Capture the cell that displays the provided text and extract its (X, Y) central coordinate. 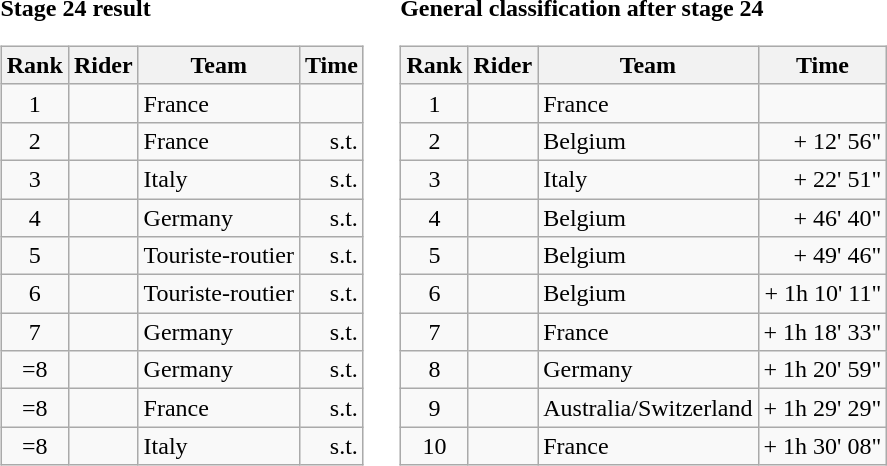
+ 1h 10' 11" (822, 294)
10 (434, 446)
+ 1h 30' 08" (822, 446)
+ 1h 29' 29" (822, 408)
+ 46' 40" (822, 217)
+ 22' 51" (822, 179)
+ 12' 56" (822, 141)
8 (434, 370)
+ 1h 18' 33" (822, 332)
Australia/Switzerland (648, 408)
+ 49' 46" (822, 256)
9 (434, 408)
+ 1h 20' 59" (822, 370)
